Pinpoint the cell where the given text exists, returning its [X, Y] midpoint coordinate. 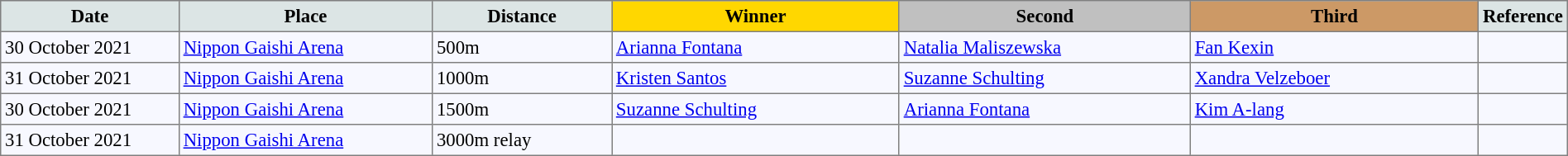
Place [305, 17]
1500m [523, 109]
500m [523, 47]
Natalia Maliszewska [1045, 47]
Third [1334, 17]
Kristen Santos [756, 78]
Date [90, 17]
Xandra Velzeboer [1334, 78]
Distance [523, 17]
3000m relay [523, 140]
Reference [1523, 17]
Second [1045, 17]
Kim A-lang [1334, 109]
1000m [523, 78]
Winner [756, 17]
Fan Kexin [1334, 47]
